Return the (X, Y) coordinate for the center point of the cell that contains the specified text.  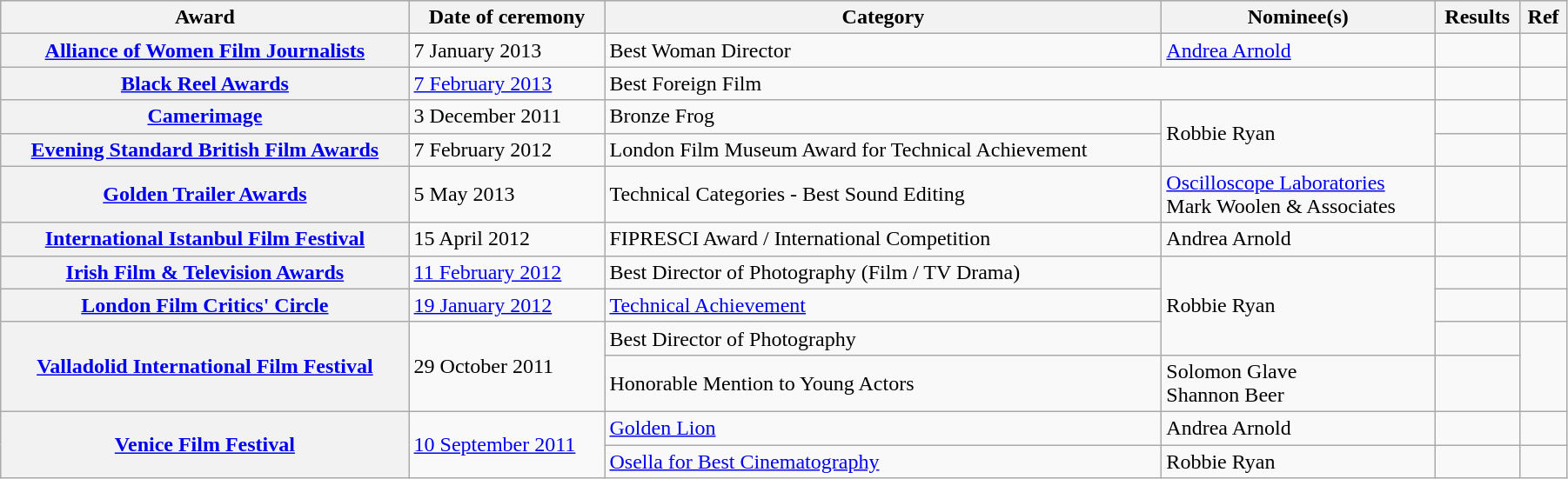
7 February 2013 (506, 83)
Technical Categories - Best Sound Editing (883, 195)
Honorable Mention to Young Actors (883, 383)
Best Woman Director (883, 50)
Camerimage (205, 116)
7 February 2012 (506, 150)
11 February 2012 (506, 272)
Golden Trailer Awards (205, 195)
15 April 2012 (506, 239)
Award (205, 17)
Black Reel Awards (205, 83)
Best Director of Photography (Film / TV Drama) (883, 272)
Technical Achievement (883, 305)
Evening Standard British Film Awards (205, 150)
3 December 2011 (506, 116)
Category (883, 17)
Nominee(s) (1298, 17)
Venice Film Festival (205, 444)
5 May 2013 (506, 195)
Date of ceremony (506, 17)
7 January 2013 (506, 50)
London Film Critics' Circle (205, 305)
Best Director of Photography (883, 338)
Bronze Frog (883, 116)
Oscilloscope LaboratoriesMark Woolen & Associates (1298, 195)
29 October 2011 (506, 367)
Irish Film & Television Awards (205, 272)
FIPRESCI Award / International Competition (883, 239)
Alliance of Women Film Journalists (205, 50)
International Istanbul Film Festival (205, 239)
Valladolid International Film Festival (205, 367)
Golden Lion (883, 428)
Results (1478, 17)
Osella for Best Cinematography (883, 462)
Best Foreign Film (1020, 83)
Solomon GlaveShannon Beer (1298, 383)
19 January 2012 (506, 305)
Ref (1544, 17)
10 September 2011 (506, 444)
London Film Museum Award for Technical Achievement (883, 150)
